For the text-containing cell, return its midpoint in [x, y] coordinate format. 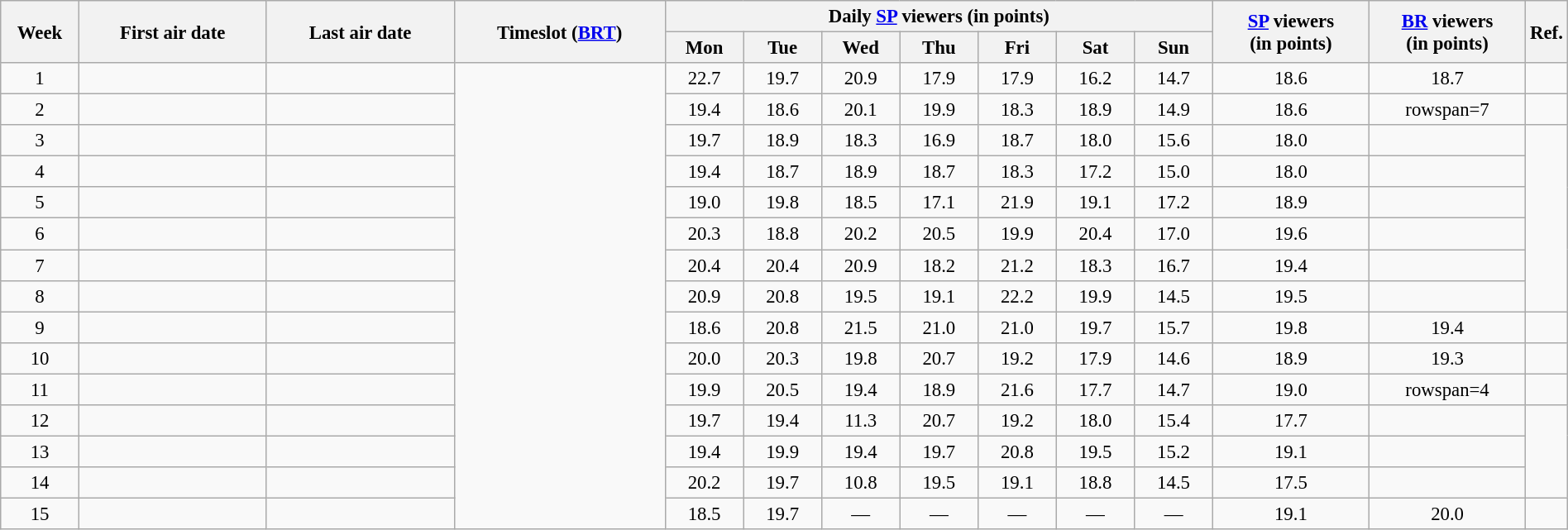
8 [40, 296]
7 [40, 265]
Last air date [361, 31]
9 [40, 327]
14.6 [1174, 358]
Daily SP viewers (in points) [939, 17]
13 [40, 451]
10 [40, 358]
rowspan=7 [1447, 110]
16.9 [939, 141]
15.4 [1174, 421]
6 [40, 234]
Timeslot (BRT) [559, 31]
3 [40, 141]
First air date [172, 31]
2 [40, 110]
22.2 [1017, 296]
15.6 [1174, 141]
10.8 [860, 483]
17.5 [1290, 483]
17.0 [1174, 234]
14.9 [1174, 110]
21.5 [860, 327]
Sun [1174, 48]
Tue [782, 48]
11.3 [860, 421]
14 [40, 483]
Sat [1095, 48]
4 [40, 172]
Fri [1017, 48]
16.2 [1095, 79]
19.6 [1290, 234]
Ref. [1546, 31]
1 [40, 79]
Wed [860, 48]
21.6 [1017, 389]
20.1 [860, 110]
16.7 [1174, 265]
17.1 [939, 203]
Week [40, 31]
rowspan=4 [1447, 389]
21.9 [1017, 203]
BR viewers(in points) [1447, 31]
5 [40, 203]
15.2 [1174, 451]
18.2 [939, 265]
15.0 [1174, 172]
21.2 [1017, 265]
Mon [705, 48]
22.7 [705, 79]
19.3 [1447, 358]
11 [40, 389]
Thu [939, 48]
12 [40, 421]
15.7 [1174, 327]
15 [40, 513]
SP viewers(in points) [1290, 31]
